Capture the cell that displays the provided text and extract its [x, y] central coordinate. 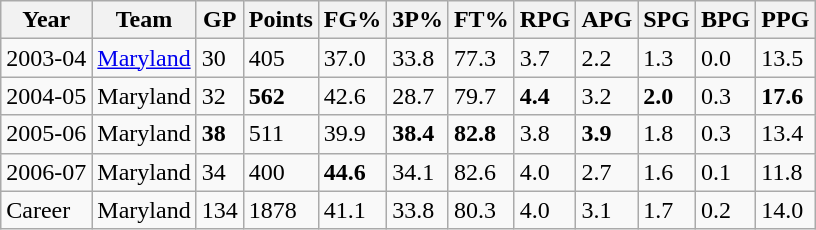
79.7 [481, 96]
0.2 [725, 210]
2.0 [667, 96]
38 [220, 134]
3.7 [545, 58]
11.8 [786, 172]
42.6 [352, 96]
2004-05 [46, 96]
134 [220, 210]
82.8 [481, 134]
2003-04 [46, 58]
32 [220, 96]
4.4 [545, 96]
RPG [545, 20]
GP [220, 20]
3.9 [607, 134]
Team [144, 20]
41.1 [352, 210]
38.4 [418, 134]
2.2 [607, 58]
405 [280, 58]
3.8 [545, 134]
2006-07 [46, 172]
13.5 [786, 58]
2.7 [607, 172]
82.6 [481, 172]
PPG [786, 20]
BPG [725, 20]
2005-06 [46, 134]
562 [280, 96]
1.7 [667, 210]
SPG [667, 20]
77.3 [481, 58]
34 [220, 172]
FG% [352, 20]
1.6 [667, 172]
Points [280, 20]
3.1 [607, 210]
3.2 [607, 96]
30 [220, 58]
28.7 [418, 96]
44.6 [352, 172]
34.1 [418, 172]
1.3 [667, 58]
17.6 [786, 96]
0.0 [725, 58]
Year [46, 20]
1.8 [667, 134]
80.3 [481, 210]
37.0 [352, 58]
400 [280, 172]
13.4 [786, 134]
14.0 [786, 210]
39.9 [352, 134]
APG [607, 20]
1878 [280, 210]
Career [46, 210]
3P% [418, 20]
511 [280, 134]
FT% [481, 20]
0.1 [725, 172]
